For the text-containing cell, return its midpoint in (X, Y) coordinate format. 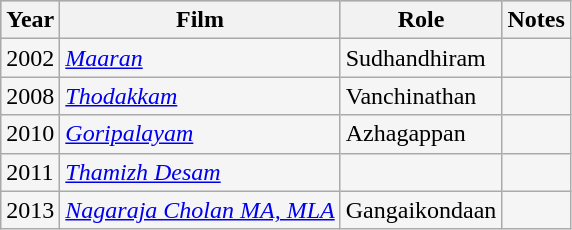
Goripalayam (200, 134)
Year (30, 20)
2013 (30, 210)
Thodakkam (200, 96)
2002 (30, 58)
Azhagappan (421, 134)
2010 (30, 134)
Gangaikondaan (421, 210)
Notes (536, 20)
Sudhandhiram (421, 58)
Nagaraja Cholan MA, MLA (200, 210)
Thamizh Desam (200, 172)
2008 (30, 96)
Vanchinathan (421, 96)
2011 (30, 172)
Film (200, 20)
Role (421, 20)
Maaran (200, 58)
